Identify which cell holds the provided text, then report its [x, y] central coordinate. 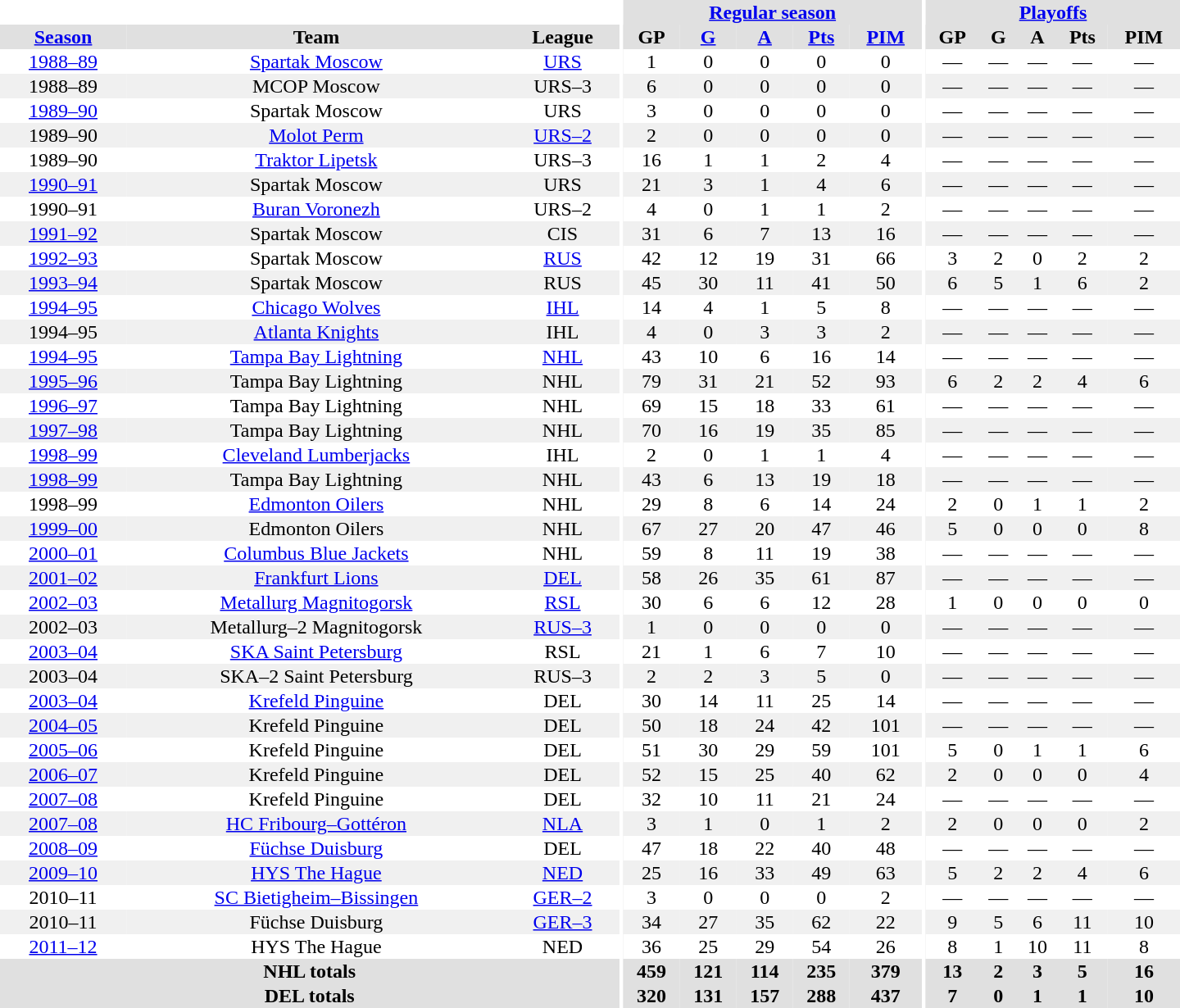
2011–12 [63, 947]
1996–97 [63, 406]
Season [63, 37]
1997–98 [63, 430]
GER–2 [563, 897]
2005–06 [63, 750]
70 [652, 430]
GER–3 [563, 922]
49 [821, 873]
63 [886, 873]
41 [821, 283]
Atlanta Knights [316, 332]
League [563, 37]
69 [652, 406]
34 [652, 922]
38 [886, 553]
CIS [563, 234]
51 [652, 750]
235 [821, 971]
Metallurg–2 Magnitogorsk [316, 627]
79 [652, 381]
36 [652, 947]
1993–94 [63, 283]
85 [886, 430]
Traktor Lipetsk [316, 160]
67 [652, 529]
Team [316, 37]
157 [765, 996]
320 [652, 996]
9 [952, 922]
66 [886, 258]
131 [708, 996]
Playoffs [1053, 12]
1995–96 [63, 381]
DEL totals [310, 996]
379 [886, 971]
114 [765, 971]
SKA–2 Saint Petersburg [316, 676]
Cleveland Lumberjacks [316, 455]
48 [886, 848]
2001–02 [63, 578]
Buran Voronezh [316, 209]
58 [652, 578]
46 [886, 529]
20 [765, 529]
Columbus Blue Jackets [316, 553]
121 [708, 971]
2004–05 [63, 725]
2008–09 [63, 848]
437 [886, 996]
SC Bietigheim–Bissingen [316, 897]
54 [821, 947]
28 [886, 602]
Metallurg Magnitogorsk [316, 602]
2009–10 [63, 873]
Chicago Wolves [316, 307]
2006–07 [63, 774]
1999–00 [63, 529]
MCOP Moscow [316, 86]
45 [652, 283]
SKA Saint Petersburg [316, 652]
32 [652, 799]
288 [821, 996]
HC Fribourg–Gottéron [316, 824]
Regular season [773, 12]
NHL totals [310, 971]
1992–93 [63, 258]
1991–92 [63, 234]
459 [652, 971]
Molot Perm [316, 135]
93 [886, 381]
87 [886, 578]
2000–01 [63, 553]
Frankfurt Lions [316, 578]
NLA [563, 824]
